Locate the cell with the specified text and output its [x, y] center coordinate. 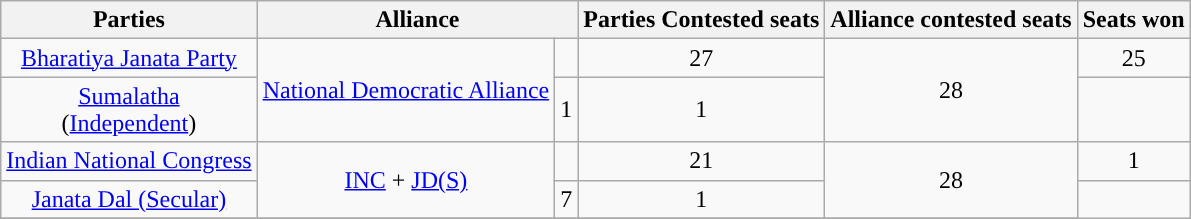
Bharatiya Janata Party [129, 58]
Seats won [1134, 20]
25 [1134, 58]
7 [566, 199]
Parties [129, 20]
Parties Contested seats [702, 20]
Indian National Congress [129, 161]
Alliance [418, 20]
Sumalatha (Independent) [129, 110]
National Democratic Alliance [406, 90]
Alliance contested seats [951, 20]
27 [702, 58]
INC + JD(S) [406, 180]
Janata Dal (Secular) [129, 199]
21 [702, 161]
